Determine the [X, Y] coordinate at the center of the cell enclosing the given text.  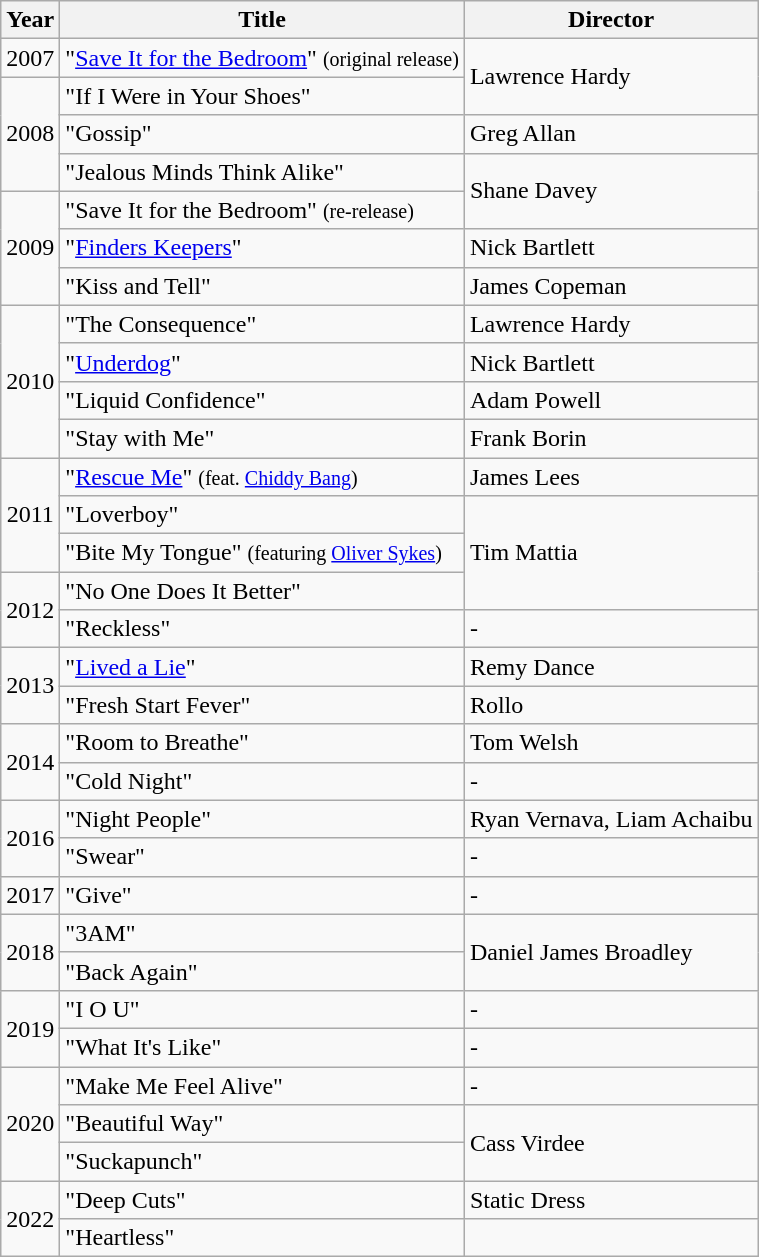
Adam Powell [611, 400]
"If I Were in Your Shoes" [262, 96]
"Kiss and Tell" [262, 286]
"Room to Breathe" [262, 743]
"Gossip" [262, 134]
"Loverboy" [262, 515]
Title [262, 20]
"Reckless" [262, 629]
Year [30, 20]
2020 [30, 1123]
"Give" [262, 895]
"Back Again" [262, 971]
Director [611, 20]
2017 [30, 895]
"Jealous Minds Think Alike" [262, 172]
Static Dress [611, 1200]
Remy Dance [611, 667]
Tom Welsh [611, 743]
Frank Borin [611, 438]
"What It's Like" [262, 1047]
"Fresh Start Fever" [262, 705]
Shane Davey [611, 191]
"Rescue Me" (feat. Chiddy Bang) [262, 477]
2007 [30, 58]
"Lived a Lie" [262, 667]
Greg Allan [611, 134]
"I O U" [262, 1009]
"Make Me Feel Alive" [262, 1085]
Daniel James Broadley [611, 952]
James Lees [611, 477]
"Save It for the Bedroom" (re-release) [262, 210]
2012 [30, 610]
"Suckapunch" [262, 1162]
2019 [30, 1028]
2014 [30, 762]
"No One Does It Better" [262, 591]
"Stay with Me" [262, 438]
Ryan Vernava, Liam Achaibu [611, 819]
"Heartless" [262, 1238]
"Finders Keepers" [262, 248]
James Copeman [611, 286]
2022 [30, 1219]
2009 [30, 248]
"3AM" [262, 933]
2016 [30, 838]
Rollo [611, 705]
"Bite My Tongue" (featuring Oliver Sykes) [262, 553]
"Beautiful Way" [262, 1124]
"Liquid Confidence" [262, 400]
Tim Mattia [611, 553]
"Underdog" [262, 362]
2008 [30, 134]
"Deep Cuts" [262, 1200]
"Swear" [262, 857]
2010 [30, 381]
"The Consequence" [262, 324]
"Cold Night" [262, 781]
2013 [30, 686]
"Night People" [262, 819]
2011 [30, 515]
2018 [30, 952]
"Save It for the Bedroom" (original release) [262, 58]
Cass Virdee [611, 1143]
